Find where the given text appears and provide that cell's center as [x, y] coordinate. 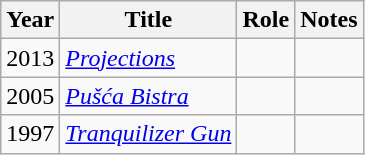
2013 [30, 58]
Role [266, 20]
Notes [329, 20]
1997 [30, 134]
Year [30, 20]
Projections [148, 58]
2005 [30, 96]
Title [148, 20]
Pušća Bistra [148, 96]
Tranquilizer Gun [148, 134]
